Scan for the cell matching the given text and deliver its (X, Y) coordinate at center. 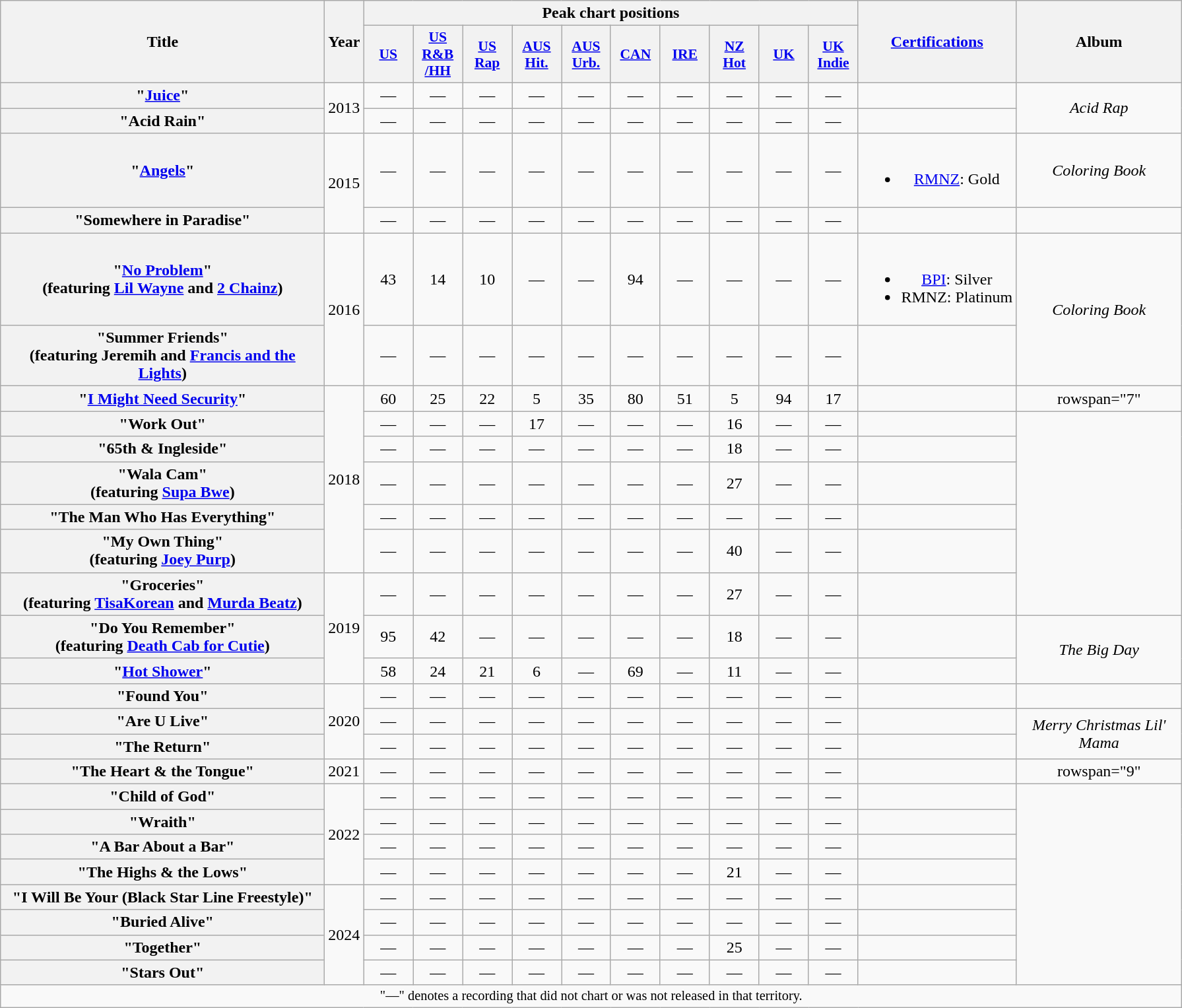
AUSHit. (537, 54)
Year (345, 42)
"Buried Alive" (162, 922)
"I Will Be Your (Black Star Line Freestyle)" (162, 897)
10 (487, 279)
6 (537, 671)
"The Return" (162, 747)
58 (388, 671)
The Big Day (1100, 650)
UKIndie (833, 54)
"Do You Remember"(featuring Death Cab for Cutie) (162, 636)
Title (162, 42)
Peak chart positions (611, 13)
"No Problem"(featuring Lil Wayne and 2 Chainz) (162, 279)
Acid Rap (1100, 108)
51 (685, 399)
80 (635, 399)
RMNZ: Gold (937, 170)
43 (388, 279)
95 (388, 636)
"Stars Out" (162, 972)
40 (734, 551)
BPI: SilverRMNZ: Platinum (937, 279)
2015 (345, 184)
US (388, 54)
"Hot Shower" (162, 671)
35 (586, 399)
2024 (345, 935)
11 (734, 671)
"Acid Rain" (162, 121)
"Groceries"(featuring TisaKorean and Murda Beatz) (162, 594)
"Wraith" (162, 822)
"Child of God" (162, 797)
"Found You" (162, 696)
"My Own Thing"(featuring Joey Purp) (162, 551)
NZHot (734, 54)
Certifications (937, 42)
"The Man Who Has Everything" (162, 517)
22 (487, 399)
"Somewhere in Paradise" (162, 220)
"65th & Ingleside" (162, 449)
"The Heart & the Tongue" (162, 772)
Merry Christmas Lil' Mama (1100, 733)
USR&B/HH (438, 54)
"Summer Friends"(featuring Jeremih and Francis and the Lights) (162, 356)
2021 (345, 772)
2016 (345, 310)
2019 (345, 628)
24 (438, 671)
42 (438, 636)
2022 (345, 834)
2013 (345, 108)
"The Highs & the Lows" (162, 872)
"A Bar About a Bar" (162, 847)
AUSUrb. (586, 54)
rowspan="7" (1100, 399)
60 (388, 399)
2020 (345, 721)
"I Might Need Security" (162, 399)
"—" denotes a recording that did not chart or was not released in that territory. (591, 996)
Album (1100, 42)
69 (635, 671)
CAN (635, 54)
USRap (487, 54)
"Angels" (162, 170)
UK (784, 54)
rowspan="9" (1100, 772)
"Juice" (162, 95)
"Wala Cam"(featuring Supa Bwe) (162, 483)
16 (734, 424)
"Are U Live" (162, 721)
IRE (685, 54)
"Together" (162, 947)
"Work Out" (162, 424)
2018 (345, 479)
14 (438, 279)
